Extract the [X, Y] coordinate from the center of the cell holding the provided text.  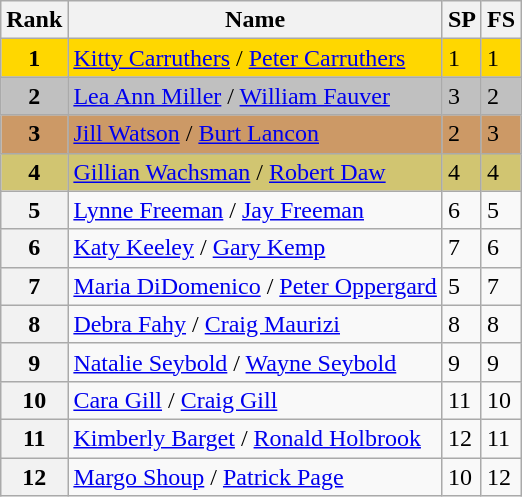
Cara Gill / Craig Gill [256, 400]
Kimberly Barget / Ronald Holbrook [256, 438]
Name [256, 20]
Lea Ann Miller / William Fauver [256, 96]
Debra Fahy / Craig Maurizi [256, 324]
Gillian Wachsman / Robert Daw [256, 172]
Lynne Freeman / Jay Freeman [256, 210]
Katy Keeley / Gary Kemp [256, 248]
Maria DiDomenico / Peter Oppergard [256, 286]
Rank [34, 20]
Natalie Seybold / Wayne Seybold [256, 362]
Margo Shoup / Patrick Page [256, 477]
FS [500, 20]
Kitty Carruthers / Peter Carruthers [256, 58]
Jill Watson / Burt Lancon [256, 134]
SP [462, 20]
